Capture the cell that displays the provided text and extract its (X, Y) central coordinate. 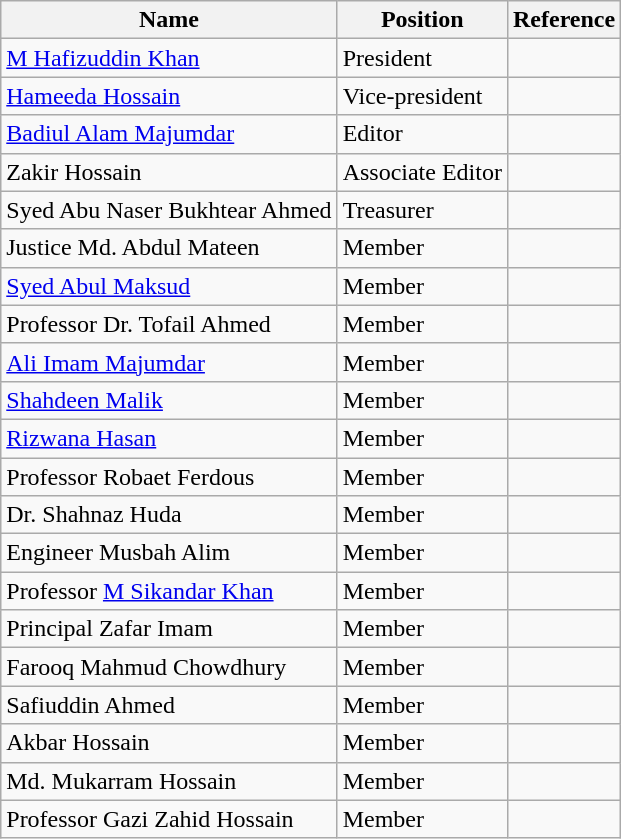
Hameeda Hossain (169, 96)
Syed Abu Naser Bukhtear Ahmed (169, 210)
Justice Md. Abdul Mateen (169, 248)
Professor M Sikandar Khan (169, 591)
Shahdeen Malik (169, 400)
Rizwana Hasan (169, 438)
Akbar Hossain (169, 743)
Name (169, 20)
Principal Zafar Imam (169, 629)
Farooq Mahmud Chowdhury (169, 667)
Zakir Hossain (169, 172)
Editor (422, 134)
Safiuddin Ahmed (169, 705)
Treasurer (422, 210)
Engineer Musbah Alim (169, 553)
Professor Gazi Zahid Hossain (169, 819)
President (422, 58)
Dr. Shahnaz Huda (169, 515)
Associate Editor (422, 172)
Reference (564, 20)
M Hafizuddin Khan (169, 58)
Ali Imam Majumdar (169, 362)
Position (422, 20)
Md. Mukarram Hossain (169, 781)
Vice-president (422, 96)
Badiul Alam Majumdar (169, 134)
Syed Abul Maksud (169, 286)
Professor Robaet Ferdous (169, 477)
Professor Dr. Tofail Ahmed (169, 324)
